Scan for the cell matching the given text and deliver its [X, Y] coordinate at center. 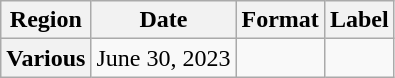
Date [164, 20]
Region [46, 20]
Format [280, 20]
Label [359, 20]
Various [46, 58]
June 30, 2023 [164, 58]
